For the text-containing cell, return its midpoint in (x, y) coordinate format. 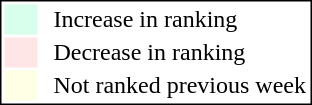
Increase in ranking (180, 19)
Not ranked previous week (180, 85)
Decrease in ranking (180, 53)
